Return [x, y] of the center of cell containing provided text 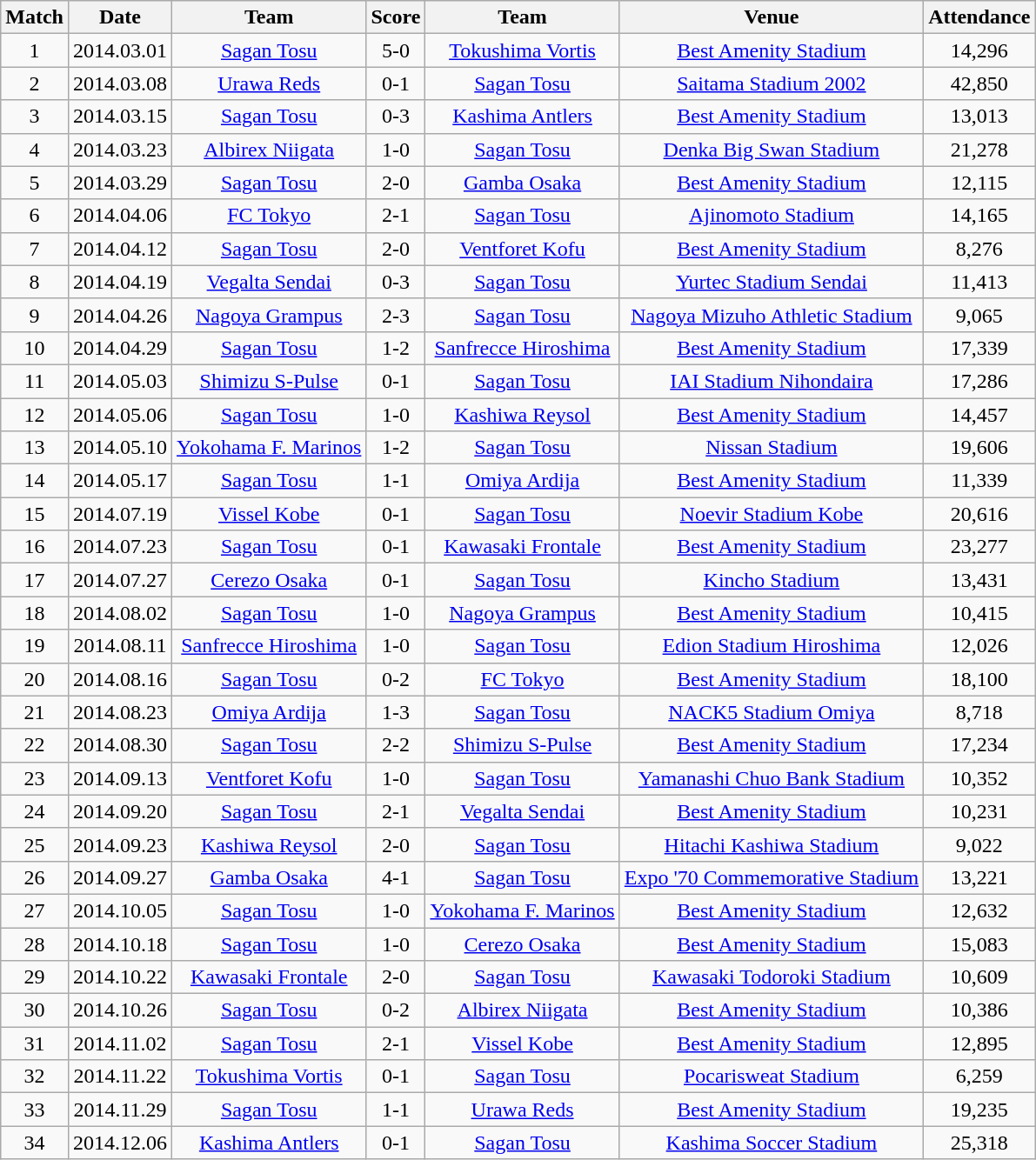
8 [35, 282]
2014.11.22 [120, 1077]
5 [35, 183]
Saitama Stadium 2002 [771, 83]
10,415 [979, 613]
2014.08.02 [120, 613]
Match [35, 17]
2014.09.23 [120, 844]
23,277 [979, 547]
2014.03.08 [120, 83]
27 [35, 910]
17,339 [979, 348]
12 [35, 415]
29 [35, 977]
6 [35, 216]
Venue [771, 17]
8,276 [979, 249]
17 [35, 580]
6,259 [979, 1077]
1-3 [396, 712]
20 [35, 679]
10 [35, 348]
10,352 [979, 778]
2014.08.23 [120, 712]
Nissan Stadium [771, 448]
2014.08.16 [120, 679]
12,026 [979, 646]
Expo '70 Commemorative Stadium [771, 877]
14,296 [979, 50]
21 [35, 712]
5-0 [396, 50]
2014.09.20 [120, 811]
25 [35, 844]
10,386 [979, 1010]
2014.03.23 [120, 150]
Yamanashi Chuo Bank Stadium [771, 778]
13,431 [979, 580]
14,165 [979, 216]
19,235 [979, 1110]
9 [35, 315]
2014.08.11 [120, 646]
31 [35, 1043]
12,115 [979, 183]
11,339 [979, 481]
2014.08.30 [120, 745]
18,100 [979, 679]
2014.04.06 [120, 216]
3 [35, 117]
2014.05.10 [120, 448]
2-2 [396, 745]
Nagoya Mizuho Athletic Stadium [771, 315]
2014.11.29 [120, 1110]
Denka Big Swan Stadium [771, 150]
7 [35, 249]
4-1 [396, 877]
10,231 [979, 811]
2014.10.22 [120, 977]
26 [35, 877]
Ajinomoto Stadium [771, 216]
15 [35, 514]
Pocarisweat Stadium [771, 1077]
12,632 [979, 910]
2-3 [396, 315]
11,413 [979, 282]
2014.10.05 [120, 910]
2014.04.26 [120, 315]
21,278 [979, 150]
4 [35, 150]
18 [35, 613]
22 [35, 745]
2014.05.03 [120, 381]
2014.04.19 [120, 282]
2014.09.27 [120, 877]
2014.07.23 [120, 547]
2014.03.01 [120, 50]
13,013 [979, 117]
2014.07.19 [120, 514]
24 [35, 811]
14,457 [979, 415]
42,850 [979, 83]
2014.04.12 [120, 249]
8,718 [979, 712]
13,221 [979, 877]
19 [35, 646]
2014.12.06 [120, 1143]
14 [35, 481]
Hitachi Kashiwa Stadium [771, 844]
25,318 [979, 1143]
9,022 [979, 844]
1 [35, 50]
17,286 [979, 381]
9,065 [979, 315]
Kincho Stadium [771, 580]
Attendance [979, 17]
2014.05.06 [120, 415]
17,234 [979, 745]
Kawasaki Todoroki Stadium [771, 977]
2014.04.29 [120, 348]
11 [35, 381]
Edion Stadium Hiroshima [771, 646]
28 [35, 943]
IAI Stadium Nihondaira [771, 381]
33 [35, 1110]
2014.03.15 [120, 117]
NACK5 Stadium Omiya [771, 712]
19,606 [979, 448]
2014.03.29 [120, 183]
Score [396, 17]
20,616 [979, 514]
Noevir Stadium Kobe [771, 514]
15,083 [979, 943]
2014.05.17 [120, 481]
10,609 [979, 977]
Kashima Soccer Stadium [771, 1143]
32 [35, 1077]
2014.07.27 [120, 580]
Yurtec Stadium Sendai [771, 282]
34 [35, 1143]
13 [35, 448]
2 [35, 83]
30 [35, 1010]
12,895 [979, 1043]
16 [35, 547]
23 [35, 778]
2014.09.13 [120, 778]
2014.11.02 [120, 1043]
2014.10.26 [120, 1010]
2014.10.18 [120, 943]
Date [120, 17]
